Find where the given text appears and provide that cell's center as (X, Y) coordinate. 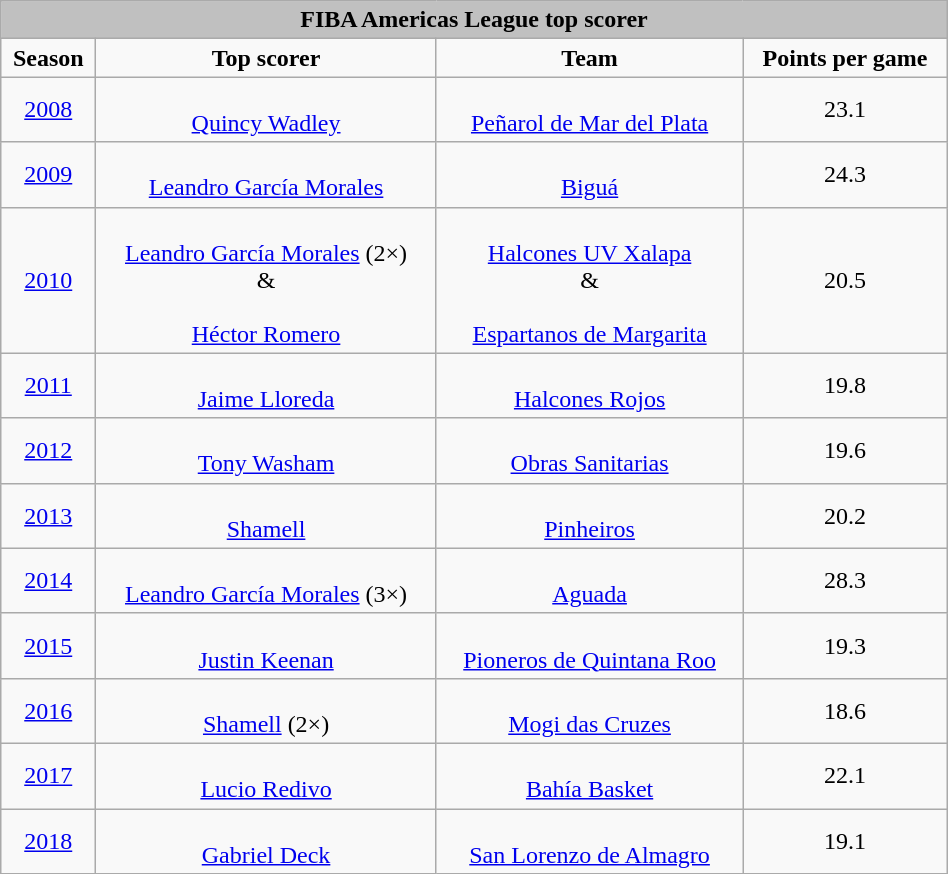
24.3 (845, 174)
Leandro García Morales (266, 174)
Jaime Lloreda (266, 386)
19.8 (845, 386)
Biguá (589, 174)
Mogi das Cruzes (589, 710)
Pinheiros (589, 516)
San Lorenzo de Almagro (589, 840)
23.1 (845, 110)
2010 (48, 280)
2009 (48, 174)
Leandro García Morales (3×) (266, 580)
2012 (48, 450)
Aguada (589, 580)
2014 (48, 580)
19.1 (845, 840)
2017 (48, 776)
19.6 (845, 450)
20.5 (845, 280)
19.3 (845, 646)
2018 (48, 840)
2015 (48, 646)
28.3 (845, 580)
Justin Keenan (266, 646)
Pioneros de Quintana Roo (589, 646)
Top scorer (266, 58)
Gabriel Deck (266, 840)
Quincy Wadley (266, 110)
2013 (48, 516)
Points per game (845, 58)
2011 (48, 386)
Halcones Rojos (589, 386)
Halcones UV Xalapa&Espartanos de Margarita (589, 280)
Team (589, 58)
Bahía Basket (589, 776)
Shamell (266, 516)
Lucio Redivo (266, 776)
20.2 (845, 516)
Peñarol de Mar del Plata (589, 110)
Shamell (2×) (266, 710)
22.1 (845, 776)
18.6 (845, 710)
Season (48, 58)
2008 (48, 110)
Leandro García Morales (2×)&Héctor Romero (266, 280)
2016 (48, 710)
FIBA Americas League top scorer (474, 20)
Tony Washam (266, 450)
Obras Sanitarias (589, 450)
